For the text-containing cell, return its midpoint in (x, y) coordinate format. 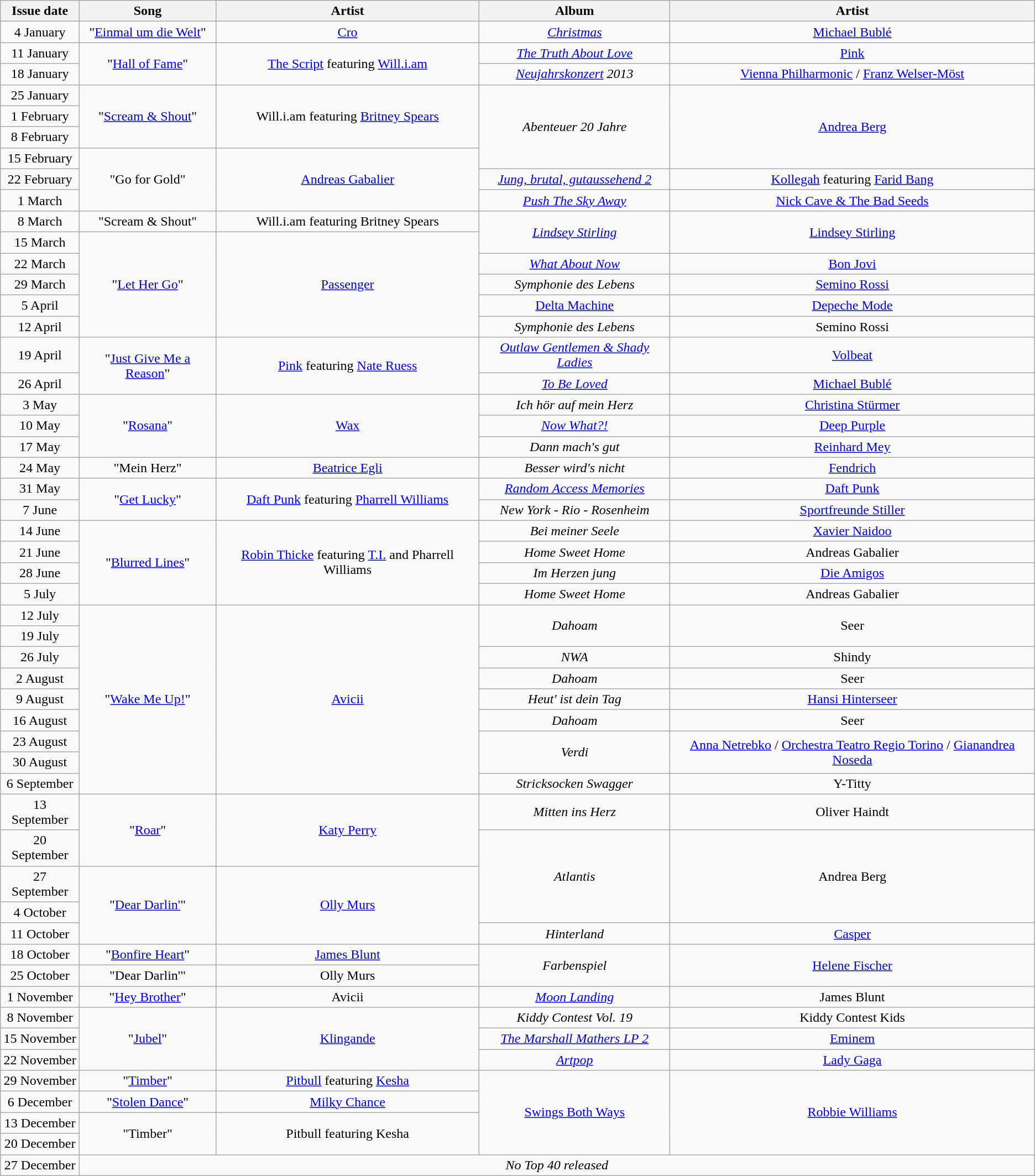
Volbeat (853, 355)
15 February (40, 158)
Deep Purple (853, 426)
Milky Chance (348, 1102)
11 January (40, 53)
Cro (348, 32)
"Hall of Fame" (147, 64)
"Einmal um die Welt" (147, 32)
Farbenspiel (575, 965)
Y-Titty (853, 783)
"Rosana" (147, 426)
Robin Thicke featuring T.I. and Pharrell Williams (348, 562)
9 August (40, 699)
19 July (40, 636)
Robbie Williams (853, 1112)
Vienna Philharmonic / Franz Welser-Möst (853, 74)
21 June (40, 552)
"Jubel" (147, 1039)
26 July (40, 657)
19 April (40, 355)
Fendrich (853, 468)
"Wake Me Up!" (147, 700)
Jung, brutal, gutaussehend 2 (575, 179)
Ich hör auf mein Herz (575, 405)
Xavier Naidoo (853, 531)
26 April (40, 384)
Kiddy Contest Kids (853, 1018)
17 May (40, 447)
Reinhard Mey (853, 447)
25 October (40, 975)
Song (147, 11)
"Hey Brother" (147, 997)
10 May (40, 426)
Daft Punk (853, 489)
13 December (40, 1123)
Verdi (575, 752)
Issue date (40, 11)
Swings Both Ways (575, 1112)
11 October (40, 933)
To Be Loved (575, 384)
Delta Machine (575, 306)
Artpop (575, 1060)
4 October (40, 912)
Pink featuring Nate Ruess (348, 366)
6 December (40, 1102)
Hinterland (575, 933)
Lady Gaga (853, 1060)
18 October (40, 954)
Kollegah featuring Farid Bang (853, 179)
No Top 40 released (557, 1165)
Hansi Hinterseer (853, 699)
30 August (40, 762)
Random Access Memories (575, 489)
"Stolen Dance" (147, 1102)
Depeche Mode (853, 306)
What About Now (575, 264)
5 July (40, 594)
1 March (40, 200)
Wax (348, 426)
"Blurred Lines" (147, 562)
Klingande (348, 1039)
15 November (40, 1039)
Mitten ins Herz (575, 812)
Casper (853, 933)
Eminem (853, 1039)
12 July (40, 615)
20 December (40, 1144)
"Bonfire Heart" (147, 954)
Stricksocken Swagger (575, 783)
23 August (40, 741)
14 June (40, 531)
Christina Stürmer (853, 405)
Passenger (348, 284)
1 February (40, 116)
Heut' ist dein Tag (575, 699)
8 March (40, 221)
Sportfreunde Stiller (853, 510)
"Mein Herz" (147, 468)
Beatrice Egli (348, 468)
15 March (40, 242)
"Let Her Go" (147, 284)
28 June (40, 573)
Dann mach's gut (575, 447)
Im Herzen jung (575, 573)
The Script featuring Will.i.am (348, 64)
Bon Jovi (853, 264)
18 January (40, 74)
3 May (40, 405)
The Truth About Love (575, 53)
"Go for Gold" (147, 179)
Kiddy Contest Vol. 19 (575, 1018)
Oliver Haindt (853, 812)
Abenteuer 20 Jahre (575, 127)
20 September (40, 848)
"Get Lucky" (147, 499)
Album (575, 11)
27 September (40, 884)
4 January (40, 32)
"Just Give Me a Reason" (147, 366)
Moon Landing (575, 997)
NWA (575, 657)
2 August (40, 678)
Pink (853, 53)
Die Amigos (853, 573)
31 May (40, 489)
Nick Cave & The Bad Seeds (853, 200)
Atlantis (575, 876)
1 November (40, 997)
Helene Fischer (853, 965)
Besser wird's nicht (575, 468)
8 February (40, 137)
13 September (40, 812)
8 November (40, 1018)
Neujahrskonzert 2013 (575, 74)
7 June (40, 510)
29 November (40, 1081)
22 November (40, 1060)
6 September (40, 783)
25 January (40, 95)
"Roar" (147, 830)
New York - Rio - Rosenheim (575, 510)
16 August (40, 720)
22 March (40, 264)
Christmas (575, 32)
Now What?! (575, 426)
Anna Netrebko / Orchestra Teatro Regio Torino / Gianandrea Noseda (853, 752)
5 April (40, 306)
Outlaw Gentlemen & Shady Ladies (575, 355)
29 March (40, 285)
Push The Sky Away (575, 200)
Katy Perry (348, 830)
Daft Punk featuring Pharrell Williams (348, 499)
22 February (40, 179)
12 April (40, 327)
Bei meiner Seele (575, 531)
27 December (40, 1165)
The Marshall Mathers LP 2 (575, 1039)
Shindy (853, 657)
24 May (40, 468)
